Return the [x, y] coordinate for the center point of the cell that contains the specified text.  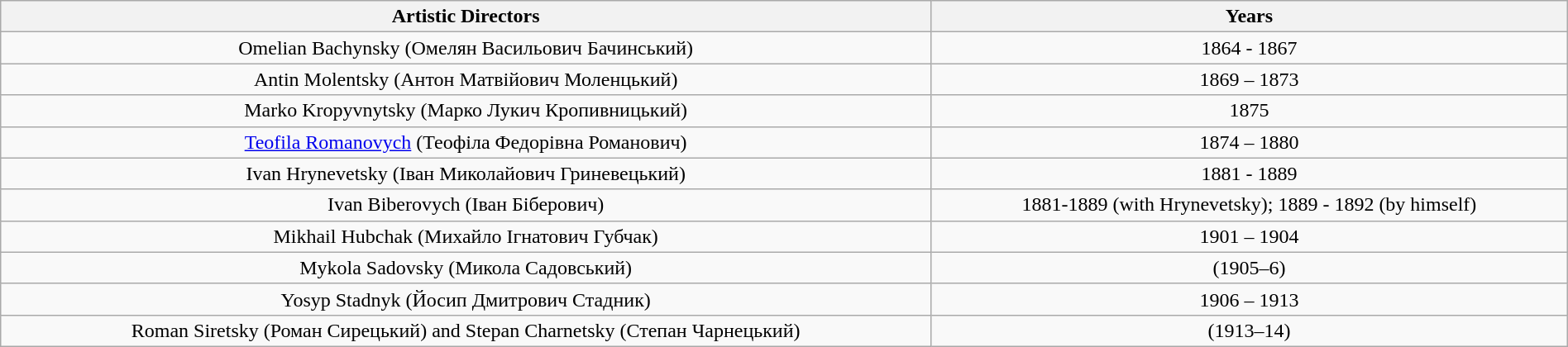
1874 – 1880 [1250, 142]
Mykola Sadovsky (Микола Садовський) [466, 268]
Mikhail Hubchak (Михайло Ігнатович Губчак) [466, 236]
1869 – 1873 [1250, 79]
(1913–14) [1250, 330]
1906 – 1913 [1250, 299]
Marko Kropyvnytsky (Марко Лукич Кропивницький) [466, 111]
Omelian Bachynsky (Омелян Васильович Бачинський) [466, 48]
Yosyp Stadnyk (Йосип Дмитрович Стадник) [466, 299]
Antin Molentsky (Антон Матвійович Моленцький) [466, 79]
1901 – 1904 [1250, 236]
Ivan Biberovych (Іван Біберович) [466, 205]
Ivan Hrynevetsky (Іван Миколайович Гриневецький) [466, 173]
1881 - 1889 [1250, 173]
1881-1889 (with Hrynevetsky); 1889 - 1892 (by himself) [1250, 205]
1864 - 1867 [1250, 48]
Years [1250, 17]
Artistic Directors [466, 17]
(1905–6) [1250, 268]
Teofila Romanovych (Теофіла Федорівна Романович) [466, 142]
1875 [1250, 111]
Roman Siretsky (Роман Сирецький) and Stepan Charnetsky (Степан Чарнецький) [466, 330]
